Identify which cell holds the provided text, then report its (x, y) central coordinate. 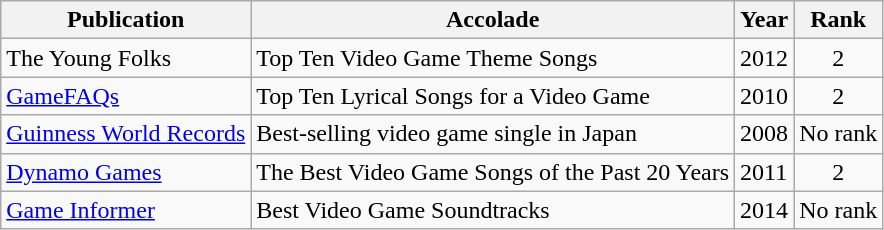
Year (764, 20)
GameFAQs (126, 96)
2010 (764, 96)
Best-selling video game single in Japan (493, 134)
Top Ten Video Game Theme Songs (493, 58)
2012 (764, 58)
The Best Video Game Songs of the Past 20 Years (493, 172)
The Young Folks (126, 58)
Rank (838, 20)
Guinness World Records (126, 134)
Dynamo Games (126, 172)
Top Ten Lyrical Songs for a Video Game (493, 96)
Publication (126, 20)
Best Video Game Soundtracks (493, 210)
Accolade (493, 20)
2008 (764, 134)
Game Informer (126, 210)
2014 (764, 210)
2011 (764, 172)
